Provide the [x, y] coordinate of the cell's center where the given text is located.  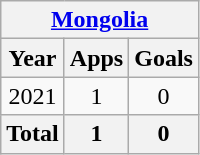
2021 [33, 96]
Mongolia [100, 20]
Total [33, 134]
Apps [96, 58]
Year [33, 58]
Goals [164, 58]
